Detect which cell encompasses the target text, then output its (x, y) center coordinate. 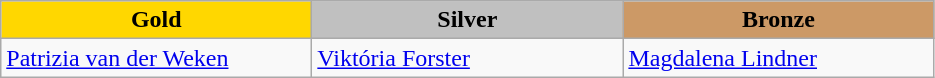
Viktória Forster (468, 58)
Silver (468, 20)
Magdalena Lindner (778, 58)
Patrizia van der Weken (156, 58)
Gold (156, 20)
Bronze (778, 20)
